Return the [x, y] coordinate for the center point of the cell that contains the specified text.  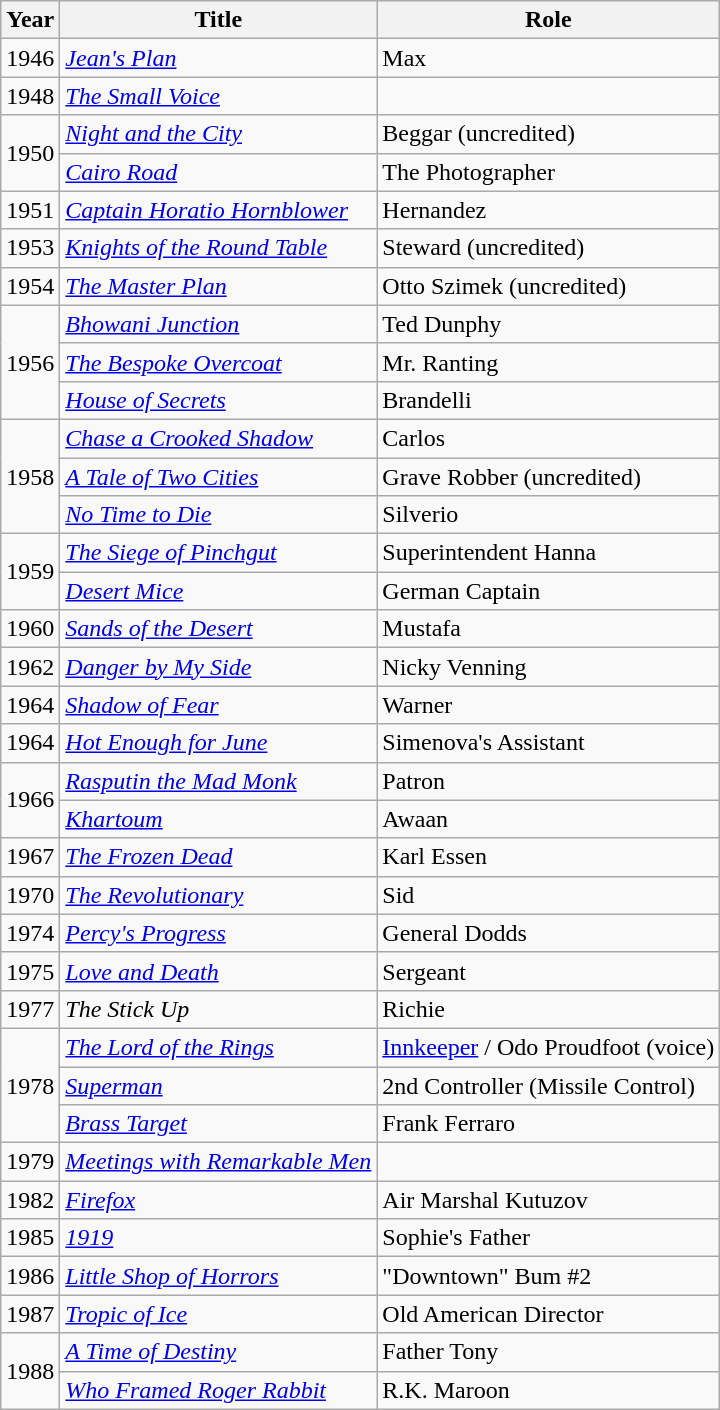
Karl Essen [548, 857]
Captain Horatio Hornblower [218, 210]
1979 [30, 1162]
Grave Robber (uncredited) [548, 477]
1956 [30, 362]
The Photographer [548, 172]
1974 [30, 933]
Hernandez [548, 210]
R.K. Maroon [548, 1390]
Knights of the Round Table [218, 248]
1962 [30, 667]
Bhowani Junction [218, 324]
Max [548, 58]
"Downtown" Bum #2 [548, 1276]
No Time to Die [218, 515]
Sands of the Desert [218, 629]
Nicky Venning [548, 667]
The Frozen Dead [218, 857]
Brandelli [548, 400]
The Master Plan [218, 286]
Love and Death [218, 971]
General Dodds [548, 933]
Brass Target [218, 1124]
The Revolutionary [218, 895]
Meetings with Remarkable Men [218, 1162]
German Captain [548, 591]
2nd Controller (Missile Control) [548, 1085]
Patron [548, 781]
Father Tony [548, 1352]
Year [30, 20]
1987 [30, 1314]
Desert Mice [218, 591]
1977 [30, 1009]
Richie [548, 1009]
Tropic of Ice [218, 1314]
A Tale of Two Cities [218, 477]
1988 [30, 1371]
Night and the City [218, 134]
Sid [548, 895]
Superintendent Hanna [548, 553]
Steward (uncredited) [548, 248]
1958 [30, 476]
Simenova's Assistant [548, 743]
Shadow of Fear [218, 705]
The Siege of Pinchgut [218, 553]
Who Framed Roger Rabbit [218, 1390]
Sergeant [548, 971]
1985 [30, 1238]
Hot Enough for June [218, 743]
1959 [30, 572]
Carlos [548, 438]
1960 [30, 629]
1948 [30, 96]
1966 [30, 800]
1950 [30, 153]
Air Marshal Kutuzov [548, 1200]
1954 [30, 286]
Role [548, 20]
Superman [218, 1085]
Percy's Progress [218, 933]
1975 [30, 971]
Sophie's Father [548, 1238]
1946 [30, 58]
Innkeeper / Odo Proudfoot (voice) [548, 1047]
1978 [30, 1085]
Khartoum [218, 819]
Little Shop of Horrors [218, 1276]
Old American Director [548, 1314]
Title [218, 20]
Jean's Plan [218, 58]
1970 [30, 895]
Mr. Ranting [548, 362]
Silverio [548, 515]
Frank Ferraro [548, 1124]
Warner [548, 705]
Otto Szimek (uncredited) [548, 286]
1967 [30, 857]
The Bespoke Overcoat [218, 362]
1986 [30, 1276]
Mustafa [548, 629]
Danger by My Side [218, 667]
The Stick Up [218, 1009]
House of Secrets [218, 400]
1982 [30, 1200]
Rasputin the Mad Monk [218, 781]
The Lord of the Rings [218, 1047]
Ted Dunphy [548, 324]
The Small Voice [218, 96]
Beggar (uncredited) [548, 134]
1953 [30, 248]
A Time of Destiny [218, 1352]
Awaan [548, 819]
Cairo Road [218, 172]
Chase a Crooked Shadow [218, 438]
1919 [218, 1238]
1951 [30, 210]
Firefox [218, 1200]
